Scan for the cell matching the given text and deliver its (X, Y) coordinate at center. 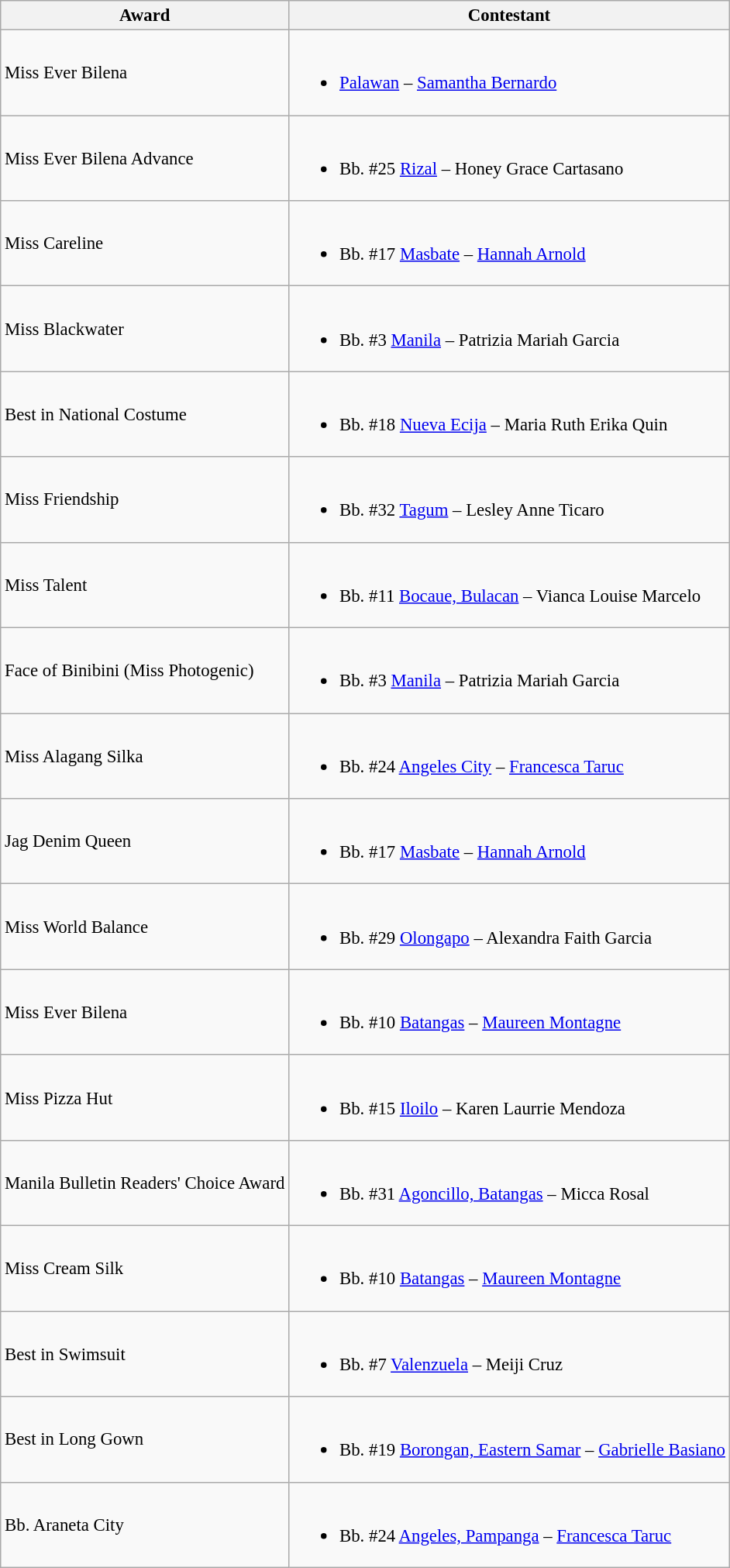
Best in National Costume (145, 414)
Bb. #29 Olongapo – Alexandra Faith Garcia (510, 927)
Bb. #31 Agoncillo, Batangas – Micca Rosal (510, 1183)
Miss Friendship (145, 499)
Face of Binibini (Miss Photogenic) (145, 671)
Bb. #18 Nueva Ecija – Maria Ruth Erika Quin (510, 414)
Miss Talent (145, 585)
Bb. #7 Valenzuela – Meiji Cruz (510, 1354)
Bb. #11 Bocaue, Bulacan – Vianca Louise Marcelo (510, 585)
Bb. #19 Borongan, Eastern Samar – Gabrielle Basiano (510, 1439)
Bb. #24 Angeles City – Francesca Taruc (510, 756)
Bb. #32 Tagum – Lesley Anne Ticaro (510, 499)
Miss Alagang Silka (145, 756)
Best in Swimsuit (145, 1354)
Miss Careline (145, 243)
Bb. #24 Angeles, Pampanga – Francesca Taruc (510, 1525)
Miss Ever Bilena Advance (145, 158)
Miss Pizza Hut (145, 1097)
Award (145, 16)
Miss World Balance (145, 927)
Palawan – Samantha Bernardo (510, 73)
Manila Bulletin Readers' Choice Award (145, 1183)
Bb. Araneta City (145, 1525)
Miss Cream Silk (145, 1269)
Contestant (510, 16)
Best in Long Gown (145, 1439)
Bb. #25 Rizal – Honey Grace Cartasano (510, 158)
Bb. #15 Iloilo – Karen Laurrie Mendoza (510, 1097)
Miss Blackwater (145, 329)
Jag Denim Queen (145, 841)
